Output the [X, Y] coordinate of the center of the cell containing the given text.  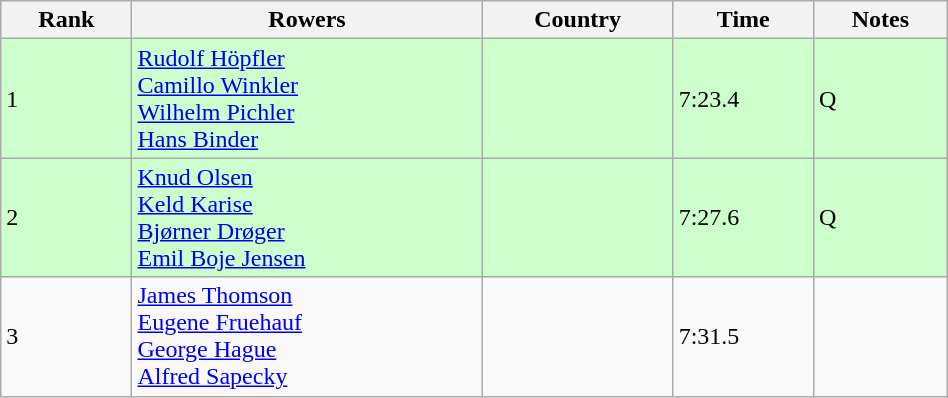
3 [66, 336]
7:23.4 [743, 98]
Notes [880, 20]
Rowers [307, 20]
Rank [66, 20]
2 [66, 218]
7:27.6 [743, 218]
1 [66, 98]
7:31.5 [743, 336]
Country [578, 20]
Time [743, 20]
James ThomsonEugene FruehaufGeorge HagueAlfred Sapecky [307, 336]
Knud OlsenKeld KariseBjørner DrøgerEmil Boje Jensen [307, 218]
Rudolf HöpflerCamillo WinklerWilhelm PichlerHans Binder [307, 98]
